For the text-containing cell, return its midpoint in [X, Y] coordinate format. 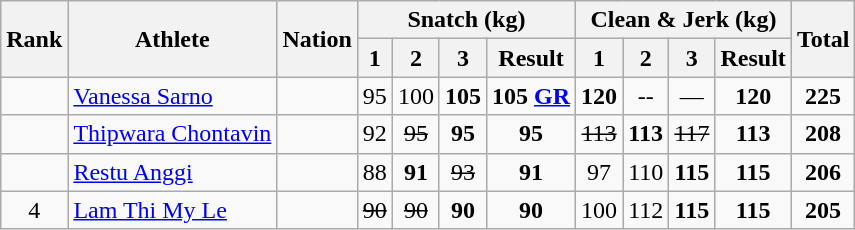
Nation [317, 39]
105 [462, 96]
105 GR [530, 96]
88 [374, 172]
208 [823, 134]
-- [646, 96]
Snatch (kg) [466, 20]
Athlete [172, 39]
Lam Thi My Le [172, 210]
205 [823, 210]
Rank [34, 39]
110 [646, 172]
Thipwara Chontavin [172, 134]
117 [692, 134]
92 [374, 134]
— [692, 96]
206 [823, 172]
112 [646, 210]
4 [34, 210]
225 [823, 96]
Total [823, 39]
Vanessa Sarno [172, 96]
97 [600, 172]
Clean & Jerk (kg) [684, 20]
Restu Anggi [172, 172]
93 [462, 172]
